Scan for the cell matching the given text and deliver its (X, Y) coordinate at center. 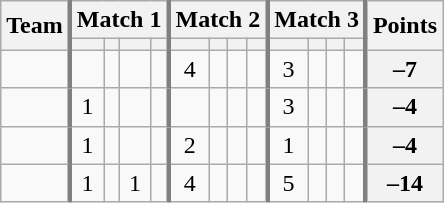
5 (288, 183)
2 (188, 145)
Match 2 (218, 20)
–14 (404, 183)
Match 1 (120, 20)
Match 3 (316, 20)
–7 (404, 69)
Team (36, 26)
Points (404, 26)
